Extract the [x, y] coordinate from the center of the cell holding the provided text.  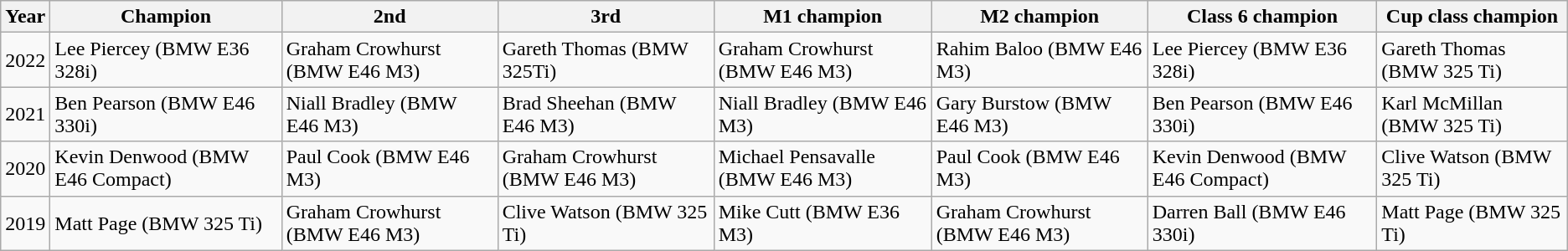
Brad Sheehan (BMW E46 M3) [606, 114]
3rd [606, 17]
M1 champion [823, 17]
Champion [166, 17]
2022 [25, 60]
Rahim Baloo (BMW E46 M3) [1039, 60]
Class 6 champion [1262, 17]
Year [25, 17]
Gary Burstow (BMW E46 M3) [1039, 114]
Mike Cutt (BMW E36 M3) [823, 223]
2021 [25, 114]
Karl McMillan (BMW 325 Ti) [1473, 114]
Darren Ball (BMW E46 330i) [1262, 223]
Cup class champion [1473, 17]
Michael Pensavalle (BMW E46 M3) [823, 169]
Gareth Thomas (BMW 325 Ti) [1473, 60]
Gareth Thomas (BMW 325Ti) [606, 60]
2019 [25, 223]
2020 [25, 169]
M2 champion [1039, 17]
2nd [389, 17]
